Return the [x, y] coordinate for the center point of the cell that contains the specified text.  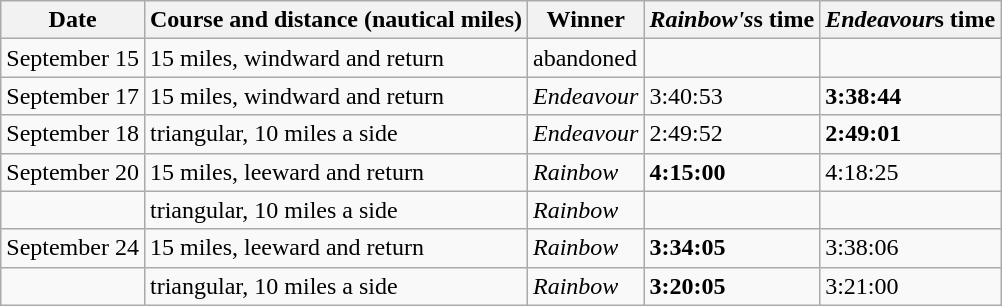
Endeavours time [910, 20]
3:21:00 [910, 286]
abandoned [586, 58]
September 24 [73, 248]
2:49:01 [910, 134]
September 20 [73, 172]
4:15:00 [732, 172]
September 15 [73, 58]
Rainbow'ss time [732, 20]
Date [73, 20]
Winner [586, 20]
3:38:44 [910, 96]
3:40:53 [732, 96]
3:34:05 [732, 248]
2:49:52 [732, 134]
3:20:05 [732, 286]
4:18:25 [910, 172]
September 17 [73, 96]
September 18 [73, 134]
3:38:06 [910, 248]
Course and distance (nautical miles) [336, 20]
